For the text-containing cell, return its midpoint in (X, Y) coordinate format. 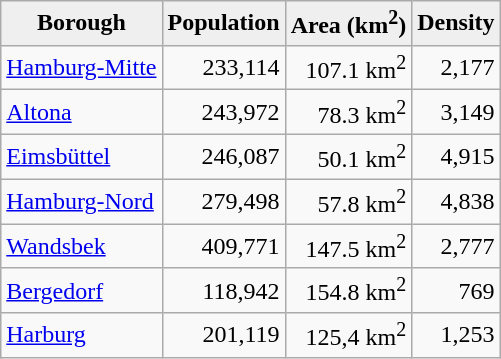
243,972 (224, 112)
107.1 km2 (348, 68)
154.8 km2 (348, 290)
147.5 km2 (348, 246)
233,114 (224, 68)
Eimsbüttel (82, 156)
Altona (82, 112)
Wandsbek (82, 246)
1,253 (456, 336)
Borough (82, 24)
Population (224, 24)
Hamburg-Mitte (82, 68)
78.3 km2 (348, 112)
Area (km2) (348, 24)
3,149 (456, 112)
409,771 (224, 246)
Bergedorf (82, 290)
2,777 (456, 246)
125,4 km2 (348, 336)
Hamburg-Nord (82, 202)
2,177 (456, 68)
118,942 (224, 290)
Density (456, 24)
279,498 (224, 202)
4,838 (456, 202)
50.1 km2 (348, 156)
201,119 (224, 336)
769 (456, 290)
Harburg (82, 336)
246,087 (224, 156)
57.8 km2 (348, 202)
4,915 (456, 156)
